Capture the cell that displays the provided text and extract its [x, y] central coordinate. 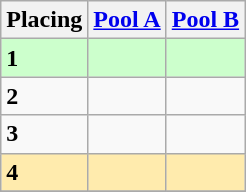
Placing [44, 20]
2 [44, 96]
4 [44, 172]
3 [44, 134]
Pool B [205, 20]
Pool A [127, 20]
1 [44, 58]
